For the text-containing cell, return its midpoint in (x, y) coordinate format. 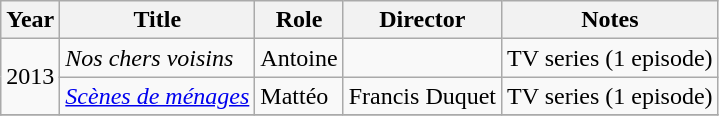
Scènes de ménages (158, 96)
Role (299, 20)
Director (422, 20)
Nos chers voisins (158, 58)
Francis Duquet (422, 96)
Year (30, 20)
Title (158, 20)
Antoine (299, 58)
Mattéo (299, 96)
2013 (30, 77)
Notes (610, 20)
